Provide the [x, y] coordinate of the cell's center where the given text is located.  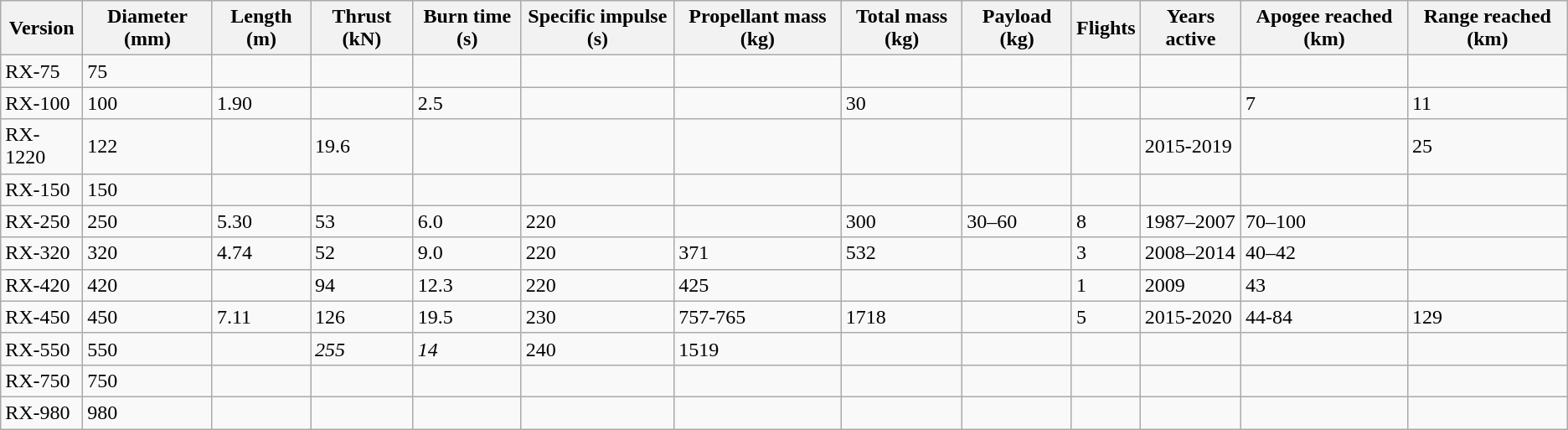
9.0 [467, 253]
RX-75 [42, 71]
Payload (kg) [1017, 28]
19.5 [467, 317]
Total mass (kg) [901, 28]
RX-750 [42, 381]
1 [1106, 285]
450 [147, 317]
100 [147, 103]
980 [147, 412]
RX-250 [42, 221]
70–100 [1325, 221]
Propellant mass (kg) [758, 28]
Years active [1190, 28]
371 [758, 253]
25 [1488, 146]
RX-450 [42, 317]
320 [147, 253]
Range reached (km) [1488, 28]
300 [901, 221]
2.5 [467, 103]
44-84 [1325, 317]
RX-320 [42, 253]
Length (m) [261, 28]
19.6 [362, 146]
150 [147, 189]
129 [1488, 317]
230 [597, 317]
75 [147, 71]
Thrust (kN) [362, 28]
5.30 [261, 221]
94 [362, 285]
12.3 [467, 285]
1519 [758, 349]
2015-2019 [1190, 146]
550 [147, 349]
RX-100 [42, 103]
2008–2014 [1190, 253]
52 [362, 253]
Burn time (s) [467, 28]
750 [147, 381]
2009 [1190, 285]
8 [1106, 221]
Apogee reached (km) [1325, 28]
250 [147, 221]
40–42 [1325, 253]
RX-420 [42, 285]
5 [1106, 317]
Flights [1106, 28]
11 [1488, 103]
RX-980 [42, 412]
1.90 [261, 103]
30–60 [1017, 221]
14 [467, 349]
255 [362, 349]
Version [42, 28]
420 [147, 285]
Specific impulse (s) [597, 28]
RX-150 [42, 189]
43 [1325, 285]
RX-550 [42, 349]
425 [758, 285]
122 [147, 146]
1987–2007 [1190, 221]
3 [1106, 253]
7 [1325, 103]
53 [362, 221]
1718 [901, 317]
RX-1220 [42, 146]
7.11 [261, 317]
126 [362, 317]
532 [901, 253]
Diameter (mm) [147, 28]
2015-2020 [1190, 317]
4.74 [261, 253]
30 [901, 103]
240 [597, 349]
757-765 [758, 317]
6.0 [467, 221]
